For the text-containing cell, return its midpoint in [x, y] coordinate format. 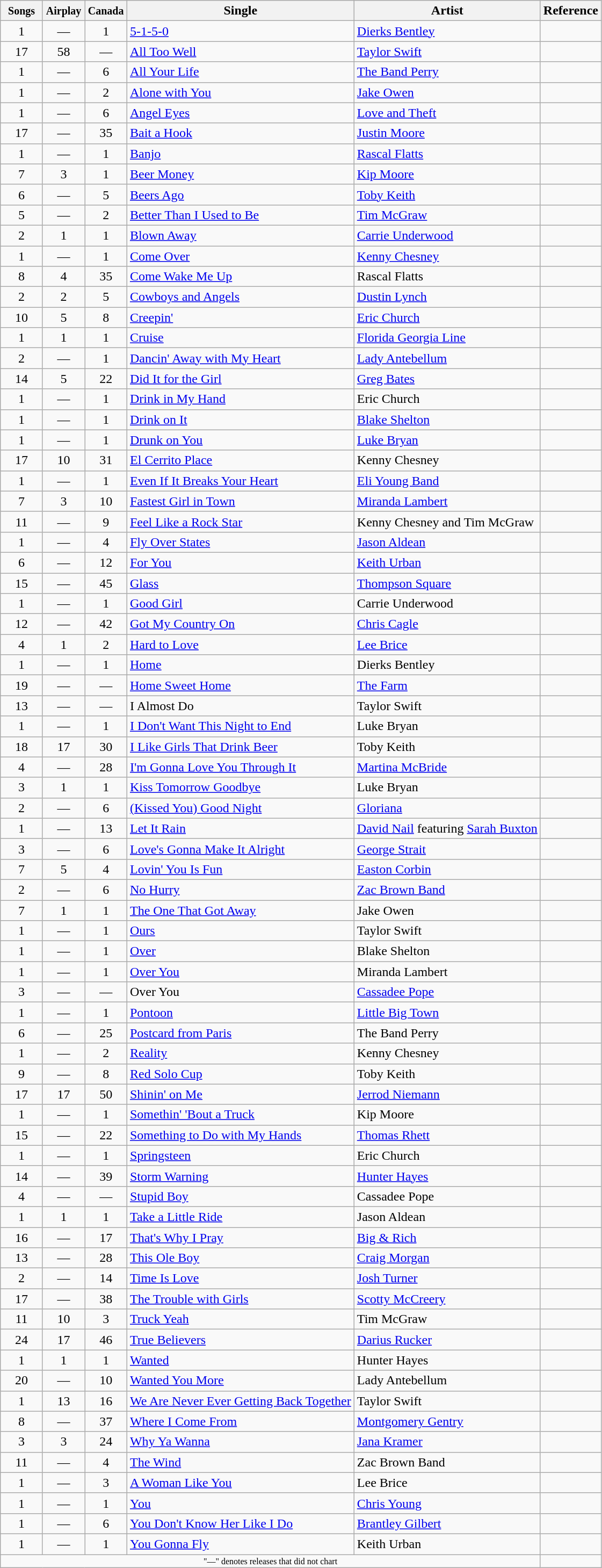
Angel Eyes [241, 113]
19 [21, 685]
18 [21, 747]
The Wind [241, 1462]
Time Is Love [241, 1278]
Somethin' 'Bout a Truck [241, 1115]
Fastest Girl in Town [241, 501]
Chris Young [447, 1503]
38 [106, 1299]
Chris Cagle [447, 624]
Drunk on You [241, 440]
The Farm [447, 685]
Greg Bates [447, 379]
Thompson Square [447, 583]
For You [241, 562]
Love's Gonna Make It Alright [241, 849]
Lovin' You Is Fun [241, 869]
30 [106, 747]
Postcard from Paris [241, 1033]
I Like Girls That Drink Beer [241, 747]
Montgomery Gentry [447, 1421]
Gloriana [447, 808]
Alone with You [241, 92]
You Don't Know Her Like I Do [241, 1523]
Stupid Boy [241, 1196]
I Almost Do [241, 706]
Hard to Love [241, 645]
True Believers [241, 1340]
Beer Money [241, 174]
Easton Corbin [447, 869]
42 [106, 624]
Red Solo Cup [241, 1074]
Beers Ago [241, 194]
Something to Do with My Hands [241, 1135]
50 [106, 1094]
All Too Well [241, 52]
This Ole Boy [241, 1258]
Blown Away [241, 235]
The Trouble with Girls [241, 1299]
Jerrod Niemann [447, 1094]
Take a Little Ride [241, 1217]
Canada [106, 11]
No Hurry [241, 890]
Little Big Town [447, 1013]
Dustin Lynch [447, 297]
31 [106, 460]
Home Sweet Home [241, 685]
Good Girl [241, 604]
Thomas Rhett [447, 1135]
The One That Got Away [241, 911]
Scotty McCreery [447, 1299]
Craig Morgan [447, 1258]
El Cerrito Place [241, 460]
46 [106, 1340]
You Gonna Fly [241, 1544]
Brantley Gilbert [447, 1523]
Kiss Tomorrow Goodbye [241, 787]
Cowboys and Angels [241, 297]
45 [106, 583]
Wanted You More [241, 1381]
Even If It Breaks Your Heart [241, 481]
You [241, 1503]
That's Why I Pray [241, 1237]
(Kissed You) Good Night [241, 808]
5-1-5-0 [241, 31]
58 [63, 52]
Glass [241, 583]
Shinin' on Me [241, 1094]
"—" denotes releases that did not chart [271, 1561]
Banjo [241, 154]
Let It Rain [241, 828]
Single [241, 11]
Come Over [241, 256]
George Strait [447, 849]
A Woman Like You [241, 1483]
We Are Never Ever Getting Back Together [241, 1401]
Over [241, 951]
Did It for the Girl [241, 379]
Jana Kramer [447, 1442]
Come Wake Me Up [241, 277]
Better Than I Used to Be [241, 215]
Feel Like a Rock Star [241, 522]
Storm Warning [241, 1176]
Martina McBride [447, 767]
Love and Theft [447, 113]
Kenny Chesney and Tim McGraw [447, 522]
Eli Young Band [447, 481]
Springsteen [241, 1155]
Truck Yeah [241, 1319]
Cruise [241, 338]
Songs [21, 11]
Home [241, 665]
20 [21, 1381]
All Your Life [241, 72]
Got My Country On [241, 624]
Drink in My Hand [241, 399]
I'm Gonna Love You Through It [241, 767]
Josh Turner [447, 1278]
Fly Over States [241, 542]
Creepin' [241, 317]
Darius Rucker [447, 1340]
Wanted [241, 1360]
Artist [447, 11]
Where I Come From [241, 1421]
Dancin' Away with My Heart [241, 358]
25 [106, 1033]
39 [106, 1176]
Big & Rich [447, 1237]
Why Ya Wanna [241, 1442]
Reality [241, 1053]
Reference [570, 11]
Drink on It [241, 420]
37 [106, 1421]
David Nail featuring Sarah Buxton [447, 828]
Bait a Hook [241, 133]
Justin Moore [447, 133]
Pontoon [241, 1013]
Florida Georgia Line [447, 338]
Airplay [63, 11]
I Don't Want This Night to End [241, 726]
Ours [241, 931]
